Detect which cell encompasses the target text, then output its (X, Y) center coordinate. 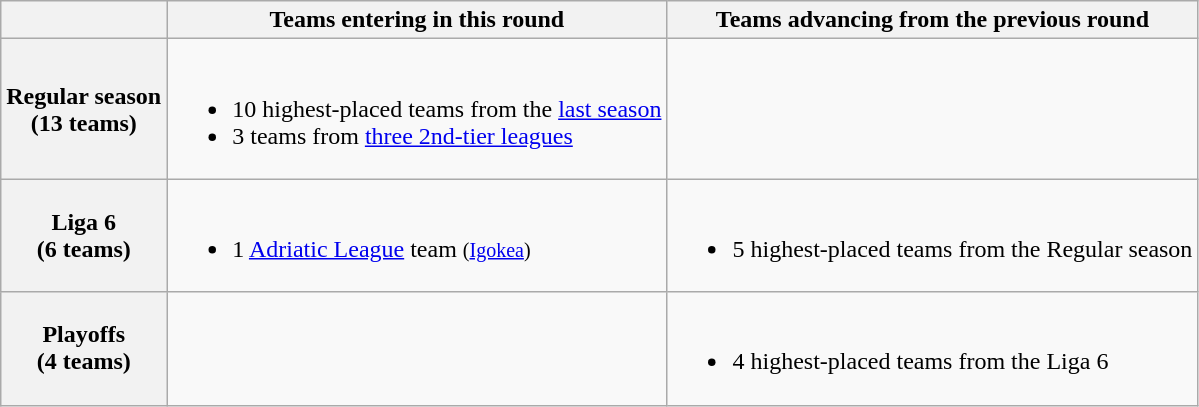
4 highest-placed teams from the Liga 6 (932, 348)
1 Adriatic League team (Igokea) (417, 236)
Playoffs(4 teams) (84, 348)
5 highest-placed teams from the Regular season (932, 236)
Regular season(13 teams) (84, 109)
Liga 6(6 teams) (84, 236)
10 highest-placed teams from the last season3 teams from three 2nd-tier leagues (417, 109)
Teams advancing from the previous round (932, 20)
Teams entering in this round (417, 20)
